Identify which cell holds the provided text, then report its (x, y) central coordinate. 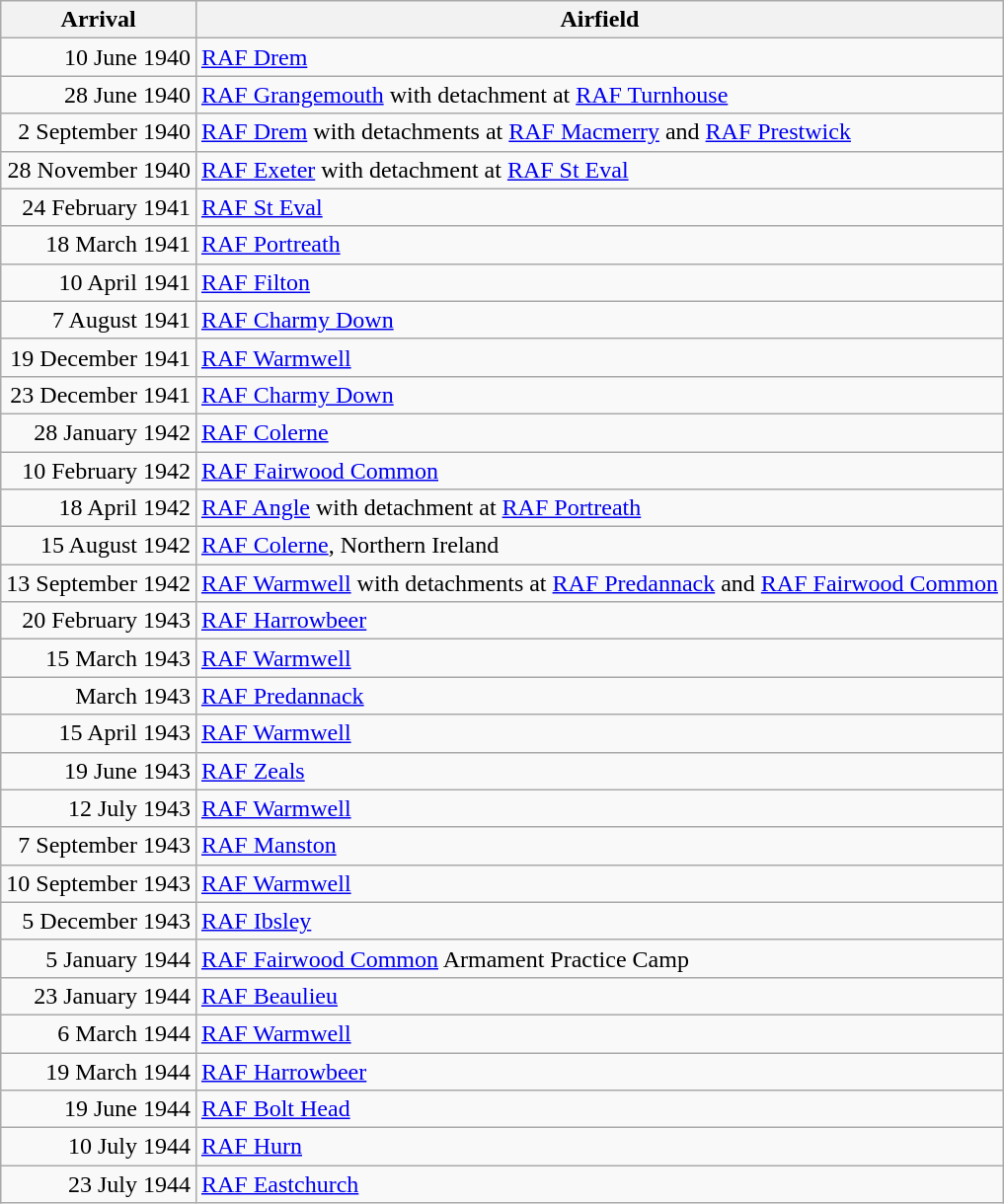
10 April 1941 (99, 282)
RAF Filton (599, 282)
6 March 1944 (99, 1033)
RAF Colerne (599, 432)
RAF Angle with detachment at RAF Portreath (599, 508)
20 February 1943 (99, 621)
24 February 1941 (99, 207)
RAF Hurn (599, 1147)
23 July 1944 (99, 1184)
RAF Exeter with detachment at RAF St Eval (599, 170)
15 August 1942 (99, 546)
RAF Predannack (599, 696)
RAF Eastchurch (599, 1184)
19 June 1944 (99, 1109)
10 July 1944 (99, 1147)
15 April 1943 (99, 733)
RAF Beaulieu (599, 996)
18 March 1941 (99, 245)
19 June 1943 (99, 771)
RAF Warmwell with detachments at RAF Predannack and RAF Fairwood Common (599, 583)
28 January 1942 (99, 432)
RAF Manston (599, 846)
RAF Colerne, Northern Ireland (599, 546)
RAF Fairwood Common Armament Practice Camp (599, 958)
RAF Drem (599, 57)
RAF Fairwood Common (599, 471)
7 August 1941 (99, 320)
2 September 1940 (99, 132)
10 February 1942 (99, 471)
19 December 1941 (99, 357)
RAF Portreath (599, 245)
18 April 1942 (99, 508)
23 December 1941 (99, 395)
10 September 1943 (99, 883)
28 November 1940 (99, 170)
5 December 1943 (99, 921)
RAF Bolt Head (599, 1109)
15 March 1943 (99, 658)
Arrival (99, 20)
13 September 1942 (99, 583)
RAF Grangemouth with detachment at RAF Turnhouse (599, 95)
12 July 1943 (99, 808)
Airfield (599, 20)
28 June 1940 (99, 95)
23 January 1944 (99, 996)
RAF St Eval (599, 207)
RAF Ibsley (599, 921)
RAF Zeals (599, 771)
19 March 1944 (99, 1071)
March 1943 (99, 696)
RAF Drem with detachments at RAF Macmerry and RAF Prestwick (599, 132)
5 January 1944 (99, 958)
7 September 1943 (99, 846)
10 June 1940 (99, 57)
